Scan for the cell matching the given text and deliver its (x, y) coordinate at center. 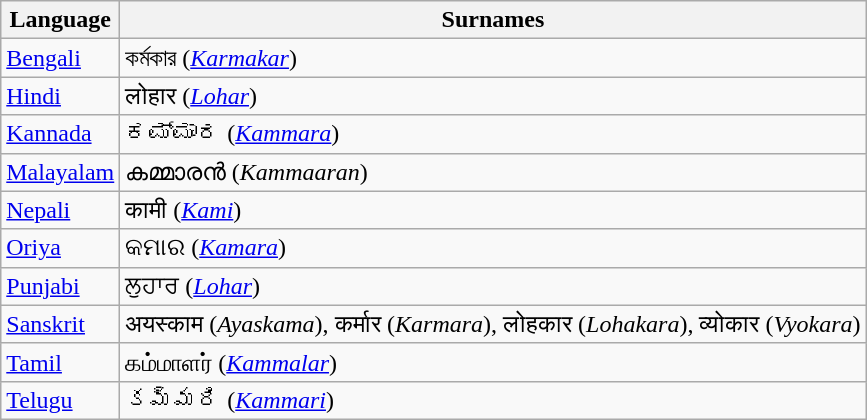
కమ్మరి (Kammari) (493, 400)
Oriya (60, 248)
Tamil (60, 362)
କମାର (Kamara) (493, 248)
কর্মকার (Karmakar) (493, 58)
Nepali (60, 210)
Sanskrit (60, 324)
കമ്മാരൻ (Kammaaran) (493, 172)
Bengali (60, 58)
Malayalam (60, 172)
Hindi (60, 96)
Language (60, 20)
Kannada (60, 134)
अयस्काम (Ayaskama), कर्मार (Karmara), लोहकार (Lohakara), व्योकार (Vyokara) (493, 324)
ਲੁਹਾਰ (Lohar) (493, 286)
कामी (Kami) (493, 210)
கம்மாளர் (Kammalar) (493, 362)
लोहार (Lohar) (493, 96)
ಕಮ್ಮಾರ (Kammara) (493, 134)
Punjabi (60, 286)
Surnames (493, 20)
Telugu (60, 400)
